Return the [X, Y] coordinate for the center point of the cell that contains the specified text.  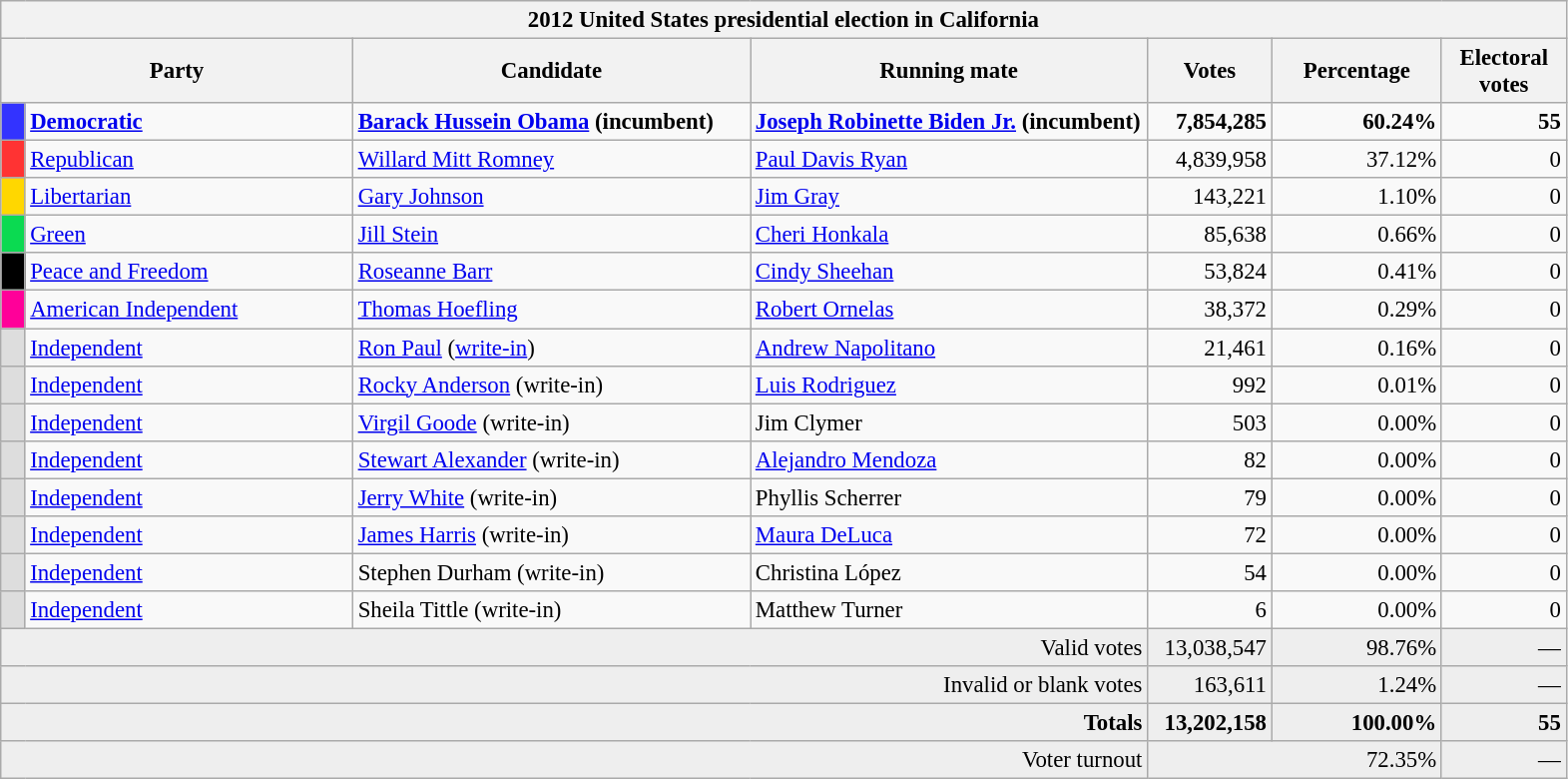
82 [1210, 459]
Robert Ornelas [949, 310]
Jim Gray [949, 197]
Peace and Freedom [189, 273]
Republican [189, 160]
992 [1210, 385]
0.29% [1356, 310]
0.01% [1356, 385]
1.24% [1356, 685]
54 [1210, 572]
Matthew Turner [949, 610]
79 [1210, 497]
13,038,547 [1210, 647]
163,611 [1210, 685]
Votes [1210, 72]
7,854,285 [1210, 122]
Valid votes [575, 647]
143,221 [1210, 197]
Paul Davis Ryan [949, 160]
Democratic [189, 122]
Cheri Honkala [949, 235]
72 [1210, 535]
Voter turnout [575, 760]
100.00% [1356, 723]
0.66% [1356, 235]
Party [178, 72]
Libertarian [189, 197]
Rocky Anderson (write-in) [551, 385]
Luis Rodriguez [949, 385]
60.24% [1356, 122]
Stewart Alexander (write-in) [551, 459]
Christina López [949, 572]
Jim Clymer [949, 422]
Running mate [949, 72]
0.41% [1356, 273]
85,638 [1210, 235]
6 [1210, 610]
Phyllis Scherrer [949, 497]
Gary Johnson [551, 197]
Alejandro Mendoza [949, 459]
Andrew Napolitano [949, 348]
4,839,958 [1210, 160]
1.10% [1356, 197]
Electoral votes [1503, 72]
Jill Stein [551, 235]
Percentage [1356, 72]
Thomas Hoefling [551, 310]
American Independent [189, 310]
Ron Paul (write-in) [551, 348]
Green [189, 235]
21,461 [1210, 348]
Willard Mitt Romney [551, 160]
38,372 [1210, 310]
Candidate [551, 72]
2012 United States presidential election in California [784, 20]
98.76% [1356, 647]
Joseph Robinette Biden Jr. (incumbent) [949, 122]
Cindy Sheehan [949, 273]
503 [1210, 422]
Totals [575, 723]
Maura DeLuca [949, 535]
James Harris (write-in) [551, 535]
Virgil Goode (write-in) [551, 422]
Jerry White (write-in) [551, 497]
Sheila Tittle (write-in) [551, 610]
72.35% [1296, 760]
Barack Hussein Obama (incumbent) [551, 122]
13,202,158 [1210, 723]
Stephen Durham (write-in) [551, 572]
Roseanne Barr [551, 273]
37.12% [1356, 160]
0.16% [1356, 348]
53,824 [1210, 273]
Invalid or blank votes [575, 685]
